Extract the (x, y) coordinate from the center of the cell holding the provided text.  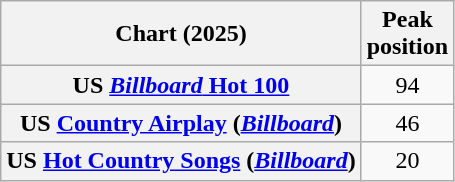
46 (407, 123)
Chart (2025) (181, 34)
Peakposition (407, 34)
20 (407, 161)
US Billboard Hot 100 (181, 85)
94 (407, 85)
US Hot Country Songs (Billboard) (181, 161)
US Country Airplay (Billboard) (181, 123)
